Search for the cell housing the specified text and yield its (X, Y) center coordinate. 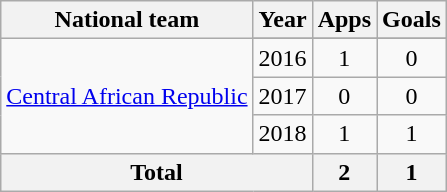
2 (344, 172)
Central African Republic (127, 96)
Goals (412, 20)
Total (156, 172)
National team (127, 20)
2018 (282, 134)
Year (282, 20)
2016 (282, 58)
Apps (344, 20)
2017 (282, 96)
